For the text-containing cell, return its midpoint in [X, Y] coordinate format. 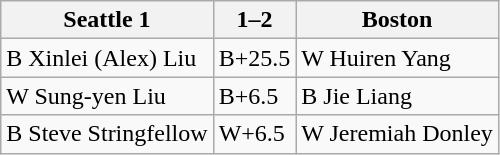
Seattle 1 [107, 20]
W+6.5 [254, 134]
1–2 [254, 20]
W Huiren Yang [398, 58]
B Xinlei (Alex) Liu [107, 58]
Boston [398, 20]
B Jie Liang [398, 96]
B+25.5 [254, 58]
B Steve Stringfellow [107, 134]
B+6.5 [254, 96]
W Jeremiah Donley [398, 134]
W Sung-yen Liu [107, 96]
